Identify which cell holds the provided text, then report its [x, y] central coordinate. 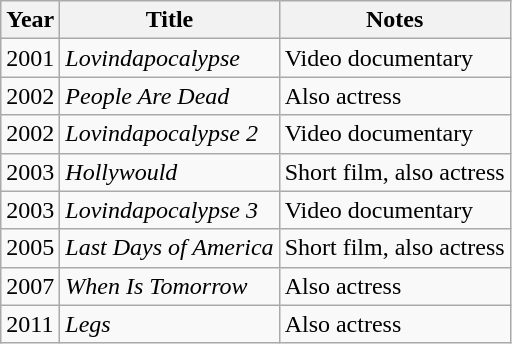
Hollywould [170, 172]
2005 [30, 248]
When Is Tomorrow [170, 286]
2001 [30, 58]
Lovindapocalypse 2 [170, 134]
2011 [30, 324]
Title [170, 20]
People Are Dead [170, 96]
Notes [394, 20]
Legs [170, 324]
Year [30, 20]
Lovindapocalypse 3 [170, 210]
Lovindapocalypse [170, 58]
Last Days of America [170, 248]
2007 [30, 286]
